Search for the cell housing the specified text and yield its [x, y] center coordinate. 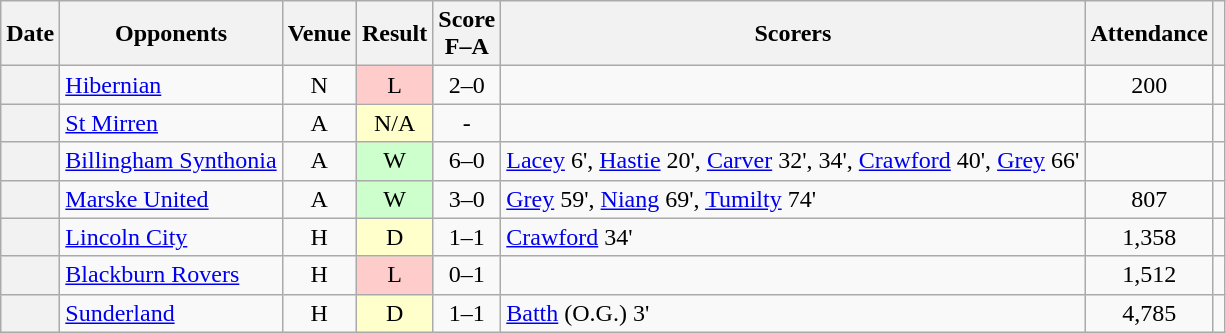
1,358 [1149, 237]
Date [30, 34]
N [319, 85]
Blackburn Rovers [171, 275]
Scorers [793, 34]
Sunderland [171, 313]
Hibernian [171, 85]
Result [394, 34]
Grey 59', Niang 69', Tumilty 74' [793, 199]
Crawford 34' [793, 237]
3–0 [467, 199]
Attendance [1149, 34]
N/A [394, 123]
ScoreF–A [467, 34]
200 [1149, 85]
Lacey 6', Hastie 20', Carver 32', 34', Crawford 40', Grey 66' [793, 161]
0–1 [467, 275]
6–0 [467, 161]
Venue [319, 34]
1,512 [1149, 275]
Marske United [171, 199]
- [467, 123]
Billingham Synthonia [171, 161]
4,785 [1149, 313]
807 [1149, 199]
Batth (O.G.) 3' [793, 313]
Opponents [171, 34]
2–0 [467, 85]
Lincoln City [171, 237]
St Mirren [171, 123]
